Locate the cell with the specified text and output its (X, Y) center coordinate. 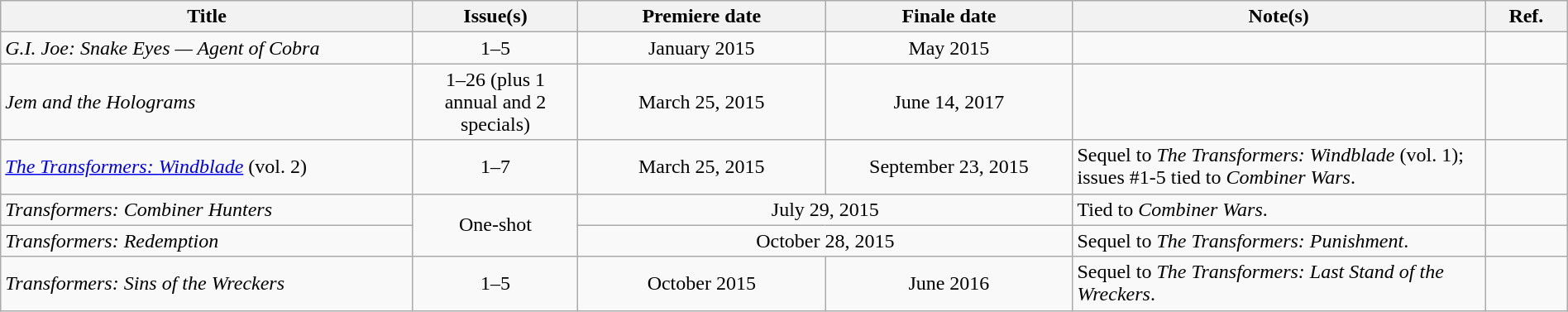
January 2015 (701, 48)
Sequel to The Transformers: Windblade (vol. 1); issues #1-5 tied to Combiner Wars. (1279, 167)
Transformers: Sins of the Wreckers (207, 283)
G.I. Joe: Snake Eyes — Agent of Cobra (207, 48)
May 2015 (949, 48)
October 2015 (701, 283)
June 14, 2017 (949, 102)
Premiere date (701, 17)
June 2016 (949, 283)
September 23, 2015 (949, 167)
Ref. (1527, 17)
Note(s) (1279, 17)
Issue(s) (495, 17)
July 29, 2015 (825, 209)
Title (207, 17)
1–7 (495, 167)
October 28, 2015 (825, 241)
Sequel to The Transformers: Punishment. (1279, 241)
One-shot (495, 225)
Finale date (949, 17)
Transformers: Combiner Hunters (207, 209)
The Transformers: Windblade (vol. 2) (207, 167)
1–26 (plus 1 annual and 2 specials) (495, 102)
Sequel to The Transformers: Last Stand of the Wreckers. (1279, 283)
Tied to Combiner Wars. (1279, 209)
Jem and the Holograms (207, 102)
Transformers: Redemption (207, 241)
